Detect which cell encompasses the target text, then output its [X, Y] center coordinate. 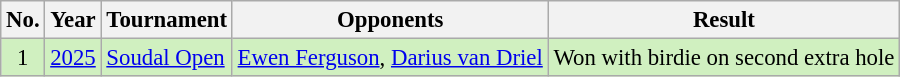
Ewen Ferguson, Darius van Driel [390, 58]
Won with birdie on second extra hole [724, 58]
2025 [73, 58]
Opponents [390, 20]
Tournament [166, 20]
Year [73, 20]
Result [724, 20]
No. [23, 20]
1 [23, 58]
Soudal Open [166, 58]
